Search for the cell housing the specified text and yield its (x, y) center coordinate. 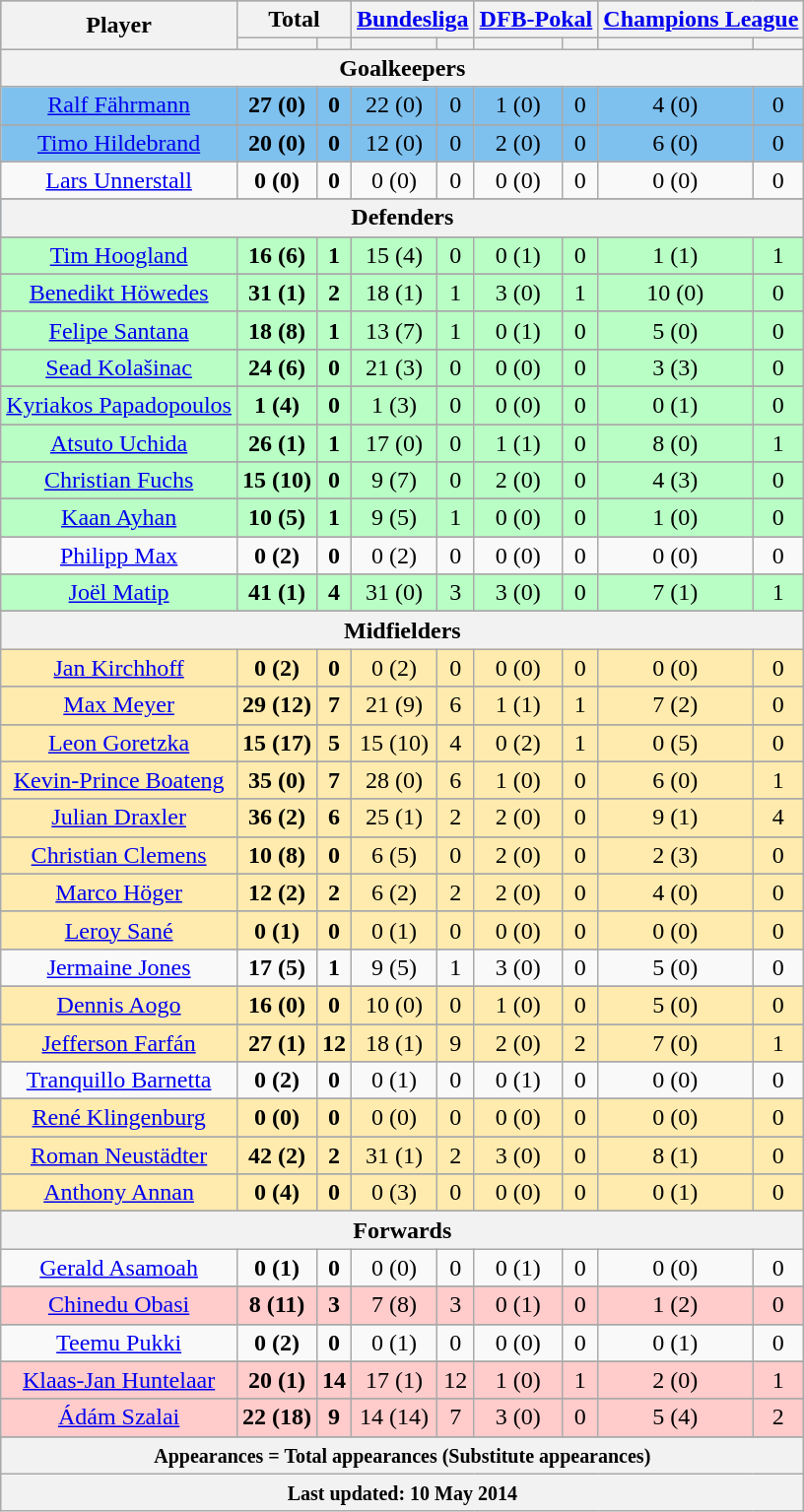
5 (335, 743)
15 (4) (394, 255)
Tranquillo Barnetta (119, 1081)
27 (0) (276, 105)
Benedikt Höwedes (119, 293)
Leroy Sané (119, 930)
DFB-Pokal (536, 20)
Appearances = Total appearances (Substitute appearances) (402, 1455)
Jan Kirchhoff (119, 668)
20 (1) (276, 1380)
25 (1) (394, 818)
22 (18) (276, 1417)
29 (12) (276, 705)
Total (294, 20)
Dennis Aogo (119, 1005)
12 (2) (276, 892)
7 (0) (676, 1043)
Forwards (402, 1230)
24 (6) (276, 367)
9 (7) (394, 481)
31 (0) (394, 593)
20 (0) (276, 143)
17 (5) (276, 967)
Ralf Fährmann (119, 105)
Jefferson Farfán (119, 1043)
9 (1) (676, 818)
1 (4) (276, 405)
Marco Höger (119, 892)
3 (3) (676, 367)
27 (1) (276, 1043)
0 (3) (394, 1193)
Christian Fuchs (119, 481)
Timo Hildebrand (119, 143)
7 (1) (676, 593)
Defenders (402, 218)
Atsuto Uchida (119, 442)
5 (4) (676, 1417)
10 (5) (276, 518)
Lars Unnerstall (119, 180)
18 (8) (276, 330)
Champions League (702, 20)
1 (2) (676, 1305)
Kaan Ayhan (119, 518)
22 (0) (394, 105)
15 (17) (276, 743)
Last updated: 10 May 2014 (402, 1492)
21 (3) (394, 367)
35 (0) (276, 780)
7 (8) (394, 1305)
10 (8) (276, 855)
Gerald Asamoah (119, 1268)
13 (7) (394, 330)
Philipp Max (119, 556)
0 (5) (676, 743)
8 (1) (676, 1155)
14 (335, 1380)
Klaas-Jan Huntelaar (119, 1380)
16 (0) (276, 1005)
Player (119, 26)
Tim Hoogland (119, 255)
1 (3) (394, 405)
36 (2) (276, 818)
Sead Kolašinac (119, 367)
16 (6) (276, 255)
René Klingenburg (119, 1118)
Joël Matip (119, 593)
17 (0) (394, 442)
42 (2) (276, 1155)
Leon Goretzka (119, 743)
Anthony Annan (119, 1193)
Kyriakos Papadopoulos (119, 405)
21 (9) (394, 705)
Goalkeepers (402, 68)
14 (14) (394, 1417)
41 (1) (276, 593)
Julian Draxler (119, 818)
Felipe Santana (119, 330)
Chinedu Obasi (119, 1305)
Bundesliga (413, 20)
6 (2) (394, 892)
12 (0) (394, 143)
Midfielders (402, 630)
Roman Neustädter (119, 1155)
Christian Clemens (119, 855)
8 (0) (676, 442)
0 (4) (276, 1193)
28 (0) (394, 780)
4 (3) (676, 481)
26 (1) (276, 442)
2 (3) (676, 855)
Ádám Szalai (119, 1417)
7 (2) (676, 705)
17 (1) (394, 1380)
Jermaine Jones (119, 967)
Kevin-Prince Boateng (119, 780)
8 (11) (276, 1305)
Teemu Pukki (119, 1343)
6 (5) (394, 855)
Max Meyer (119, 705)
